Search for the cell housing the specified text and yield its [x, y] center coordinate. 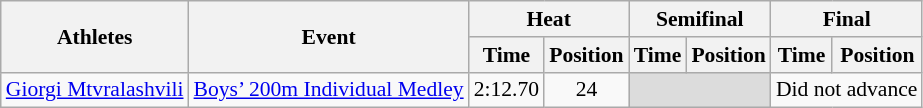
Did not advance [847, 90]
Athletes [95, 36]
Boys’ 200m Individual Medley [329, 90]
2:12.70 [506, 90]
Giorgi Mtvralashvili [95, 90]
24 [586, 90]
Final [847, 19]
Heat [549, 19]
Event [329, 36]
Semifinal [700, 19]
